Identify which cell holds the provided text, then report its [X, Y] central coordinate. 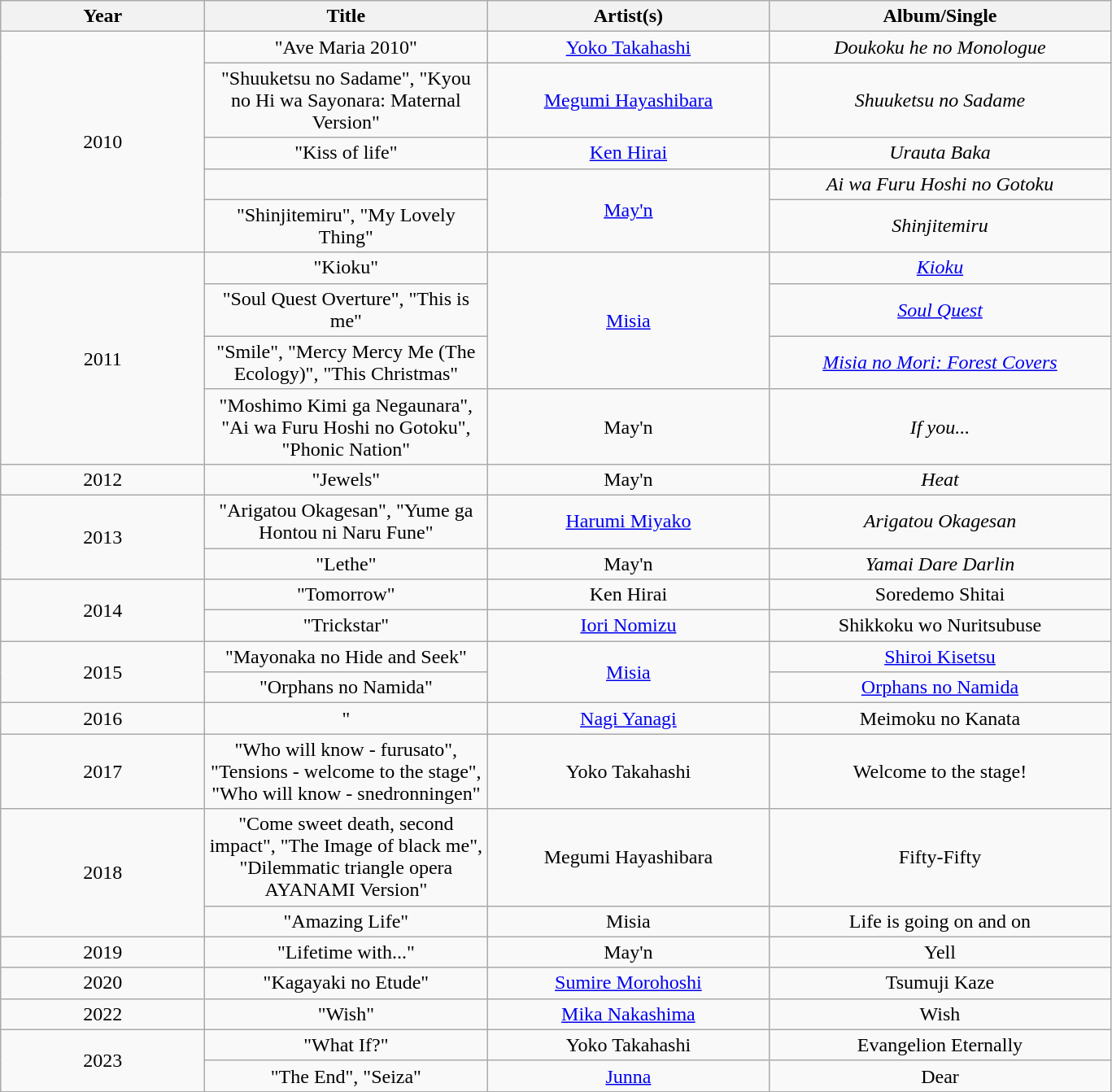
2023 [102, 1060]
2010 [102, 142]
"Amazing Life" [347, 921]
Soul Quest [940, 309]
"Kioku" [347, 268]
"Moshimo Kimi ga Negaunara", "Ai wa Furu Hoshi no Gotoku", "Phonic Nation" [347, 426]
"Smile", "Mercy Mercy Me (The Ecology)", "This Christmas" [347, 363]
2020 [102, 983]
Shikkoku wo Nuritsubuse [940, 626]
Welcome to the stage! [940, 771]
2011 [102, 358]
"Shinjitemiru", "My Lovely Thing" [347, 226]
Urauta Baka [940, 153]
" [347, 719]
Yamai Dare Darlin [940, 564]
Life is going on and on [940, 921]
Shinjitemiru [940, 226]
Dear [940, 1076]
Title [347, 16]
"Trickstar" [347, 626]
Fifty-Fifty [940, 858]
Junna [628, 1076]
Nagi Yanagi [628, 719]
If you... [940, 426]
"Who will know - furusato", "Tensions - welcome to the stage", "Who will know - snedronningen" [347, 771]
2014 [102, 610]
Arigatou Okagesan [940, 521]
Misia no Mori: Forest Covers [940, 363]
"Wish" [347, 1014]
2013 [102, 537]
Sumire Morohoshi [628, 983]
"Orphans no Namida" [347, 688]
Album/Single [940, 16]
"Kiss of life" [347, 153]
2018 [102, 872]
Iori Nomizu [628, 626]
"Lethe" [347, 564]
"Lifetime with..." [347, 952]
"Shuuketsu no Sadame", "Kyou no Hi wa Sayonara: Maternal Version" [347, 100]
Shuuketsu no Sadame [940, 100]
Ai wa Furu Hoshi no Gotoku [940, 184]
Mika Nakashima [628, 1014]
Tsumuji Kaze [940, 983]
2016 [102, 719]
2017 [102, 771]
2015 [102, 672]
"What If?" [347, 1045]
Yell [940, 952]
2012 [102, 479]
"Mayonaka no Hide and Seek" [347, 657]
Year [102, 16]
"Ave Maria 2010" [347, 47]
Meimoku no Kanata [940, 719]
2022 [102, 1014]
2019 [102, 952]
Kioku [940, 268]
Orphans no Namida [940, 688]
Evangelion Eternally [940, 1045]
Heat [940, 479]
Soredemo Shitai [940, 595]
"Come sweet death, second impact", "The Image of black me", "Dilemmatic triangle opera AYANAMI Version" [347, 858]
"Arigatou Okagesan", "Yume ga Hontou ni Naru Fune" [347, 521]
Artist(s) [628, 16]
Shiroi Kisetsu [940, 657]
Wish [940, 1014]
"Tomorrow" [347, 595]
Harumi Miyako [628, 521]
Doukoku he no Monologue [940, 47]
"Kagayaki no Etude" [347, 983]
"Soul Quest Overture", "This is me" [347, 309]
"The End", "Seiza" [347, 1076]
"Jewels" [347, 479]
